Find where the given text appears and provide that cell's center as (x, y) coordinate. 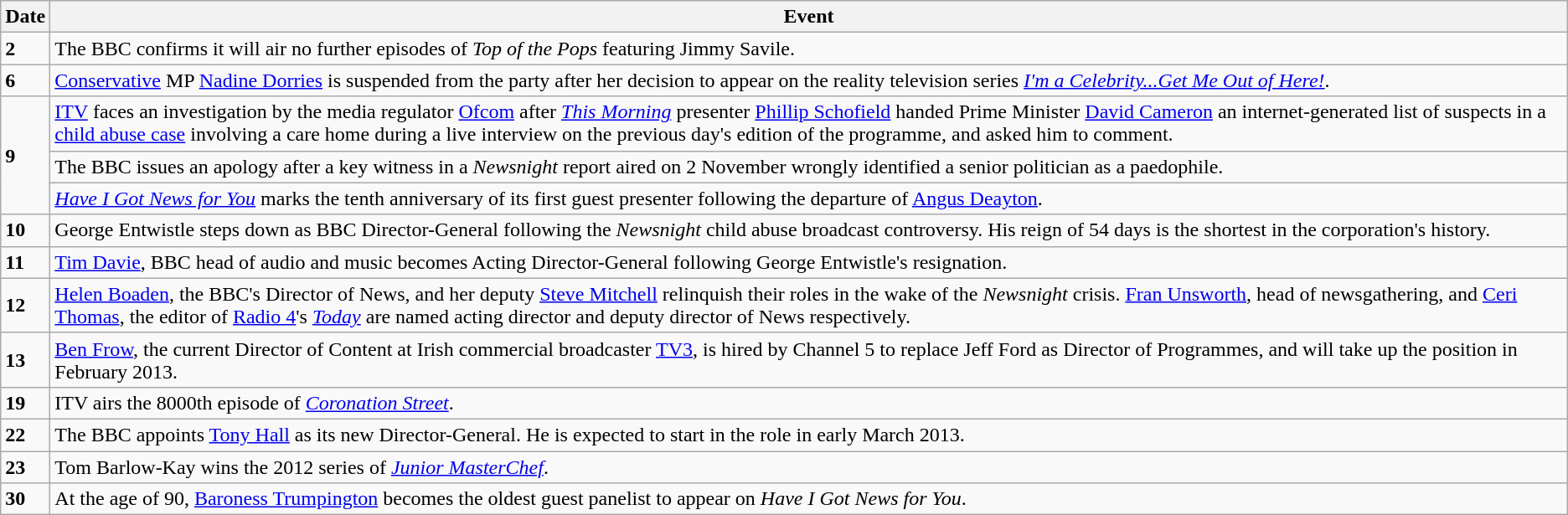
30 (25, 499)
11 (25, 262)
Event (809, 17)
The BBC issues an apology after a key witness in a Newsnight report aired on 2 November wrongly identified a senior politician as a paedophile. (809, 167)
23 (25, 466)
9 (25, 156)
At the age of 90, Baroness Trumpington becomes the oldest guest panelist to appear on Have I Got News for You. (809, 499)
The BBC appoints Tony Hall as its new Director-General. He is expected to start in the role in early March 2013. (809, 435)
The BBC confirms it will air no further episodes of Top of the Pops featuring Jimmy Savile. (809, 49)
12 (25, 305)
Tim Davie, BBC head of audio and music becomes Acting Director-General following George Entwistle's resignation. (809, 262)
ITV airs the 8000th episode of Coronation Street. (809, 403)
22 (25, 435)
Have I Got News for You marks the tenth anniversary of its first guest presenter following the departure of Angus Deayton. (809, 198)
6 (25, 80)
10 (25, 230)
Tom Barlow-Kay wins the 2012 series of Junior MasterChef. (809, 466)
13 (25, 360)
Date (25, 17)
2 (25, 49)
19 (25, 403)
